Identify which cell holds the provided text, then report its (X, Y) central coordinate. 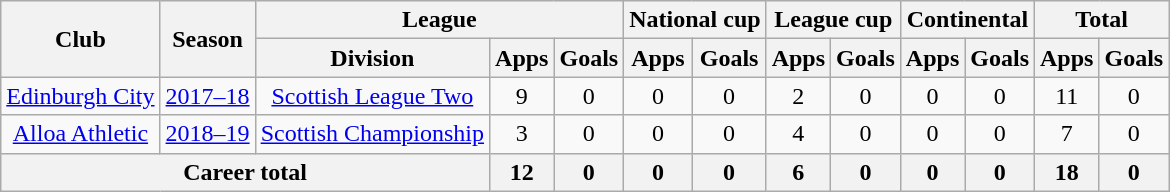
Continental (967, 20)
4 (798, 134)
7 (1067, 134)
Scottish Championship (372, 134)
Club (80, 39)
18 (1067, 172)
Season (208, 39)
11 (1067, 96)
National cup (695, 20)
Alloa Athletic (80, 134)
9 (522, 96)
Division (372, 58)
3 (522, 134)
2 (798, 96)
Edinburgh City (80, 96)
Career total (246, 172)
Total (1102, 20)
12 (522, 172)
2017–18 (208, 96)
2018–19 (208, 134)
League cup (833, 20)
6 (798, 172)
League (440, 20)
Scottish League Two (372, 96)
